Pinpoint the cell where the given text exists, returning its (x, y) midpoint coordinate. 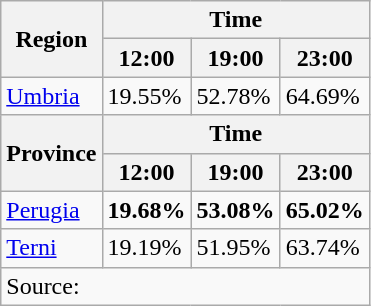
Province (52, 153)
19.68% (146, 210)
63.74% (324, 248)
51.95% (236, 248)
Perugia (52, 210)
19.19% (146, 248)
Source: (185, 286)
Region (52, 39)
53.08% (236, 210)
65.02% (324, 210)
Terni (52, 248)
19.55% (146, 96)
52.78% (236, 96)
64.69% (324, 96)
Umbria (52, 96)
